Scan for the cell matching the given text and deliver its (x, y) coordinate at center. 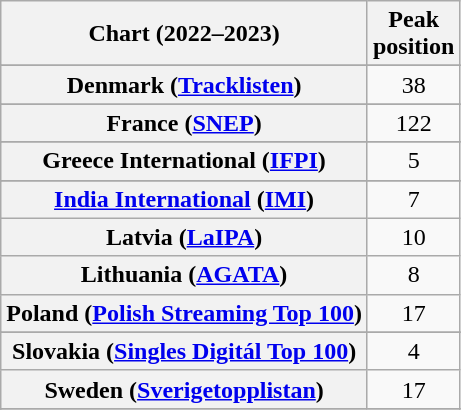
Latvia (LaIPA) (184, 237)
7 (413, 199)
5 (413, 161)
Sweden (Sverigetopplistan) (184, 389)
Greece International (IFPI) (184, 161)
Slovakia (Singles Digitál Top 100) (184, 351)
38 (413, 85)
France (SNEP) (184, 123)
Chart (2022–2023) (184, 34)
8 (413, 275)
Lithuania (AGATA) (184, 275)
Poland (Polish Streaming Top 100) (184, 313)
122 (413, 123)
10 (413, 237)
India International (IMI) (184, 199)
Denmark (Tracklisten) (184, 85)
4 (413, 351)
Peakposition (413, 34)
